Capture the cell that displays the provided text and extract its [X, Y] central coordinate. 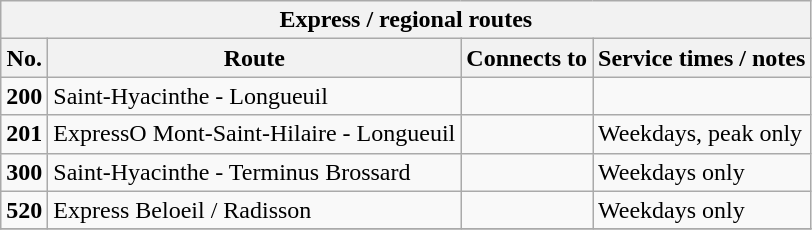
Route [254, 58]
Saint-Hyacinthe - Terminus Brossard [254, 172]
Express / regional routes [406, 20]
Saint-Hyacinthe - Longueuil [254, 96]
Weekdays, peak only [702, 134]
520 [24, 210]
Express Beloeil / Radisson [254, 210]
Service times / notes [702, 58]
No. [24, 58]
Connects to [527, 58]
300 [24, 172]
200 [24, 96]
ExpressO Mont-Saint-Hilaire - Longueuil [254, 134]
201 [24, 134]
